Pinpoint the cell where the given text exists, returning its [x, y] midpoint coordinate. 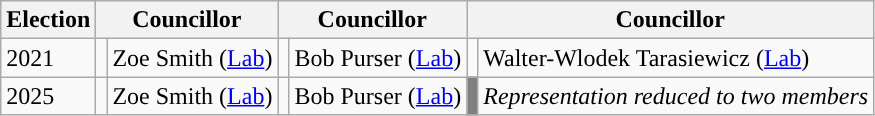
Walter-Wlodek Tarasiewicz (Lab) [676, 58]
Representation reduced to two members [676, 96]
2025 [48, 96]
Election [48, 20]
2021 [48, 58]
